Find where the given text appears and provide that cell's center as [X, Y] coordinate. 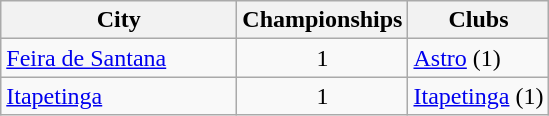
City [119, 20]
Championships [322, 20]
Itapetinga [119, 96]
Clubs [478, 20]
Itapetinga (1) [478, 96]
Astro (1) [478, 58]
Feira de Santana [119, 58]
